For the text-containing cell, return its midpoint in (X, Y) coordinate format. 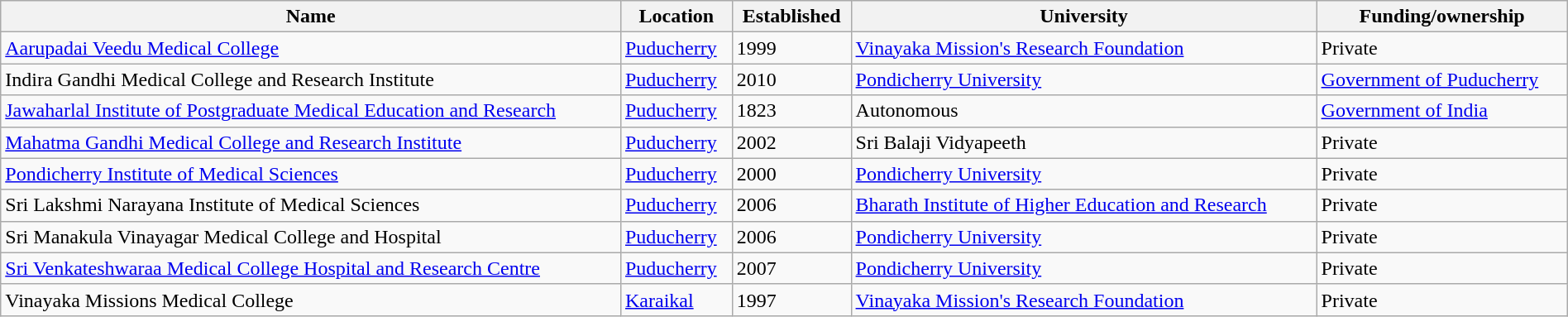
2007 (791, 268)
Karaikal (676, 300)
Indira Gandhi Medical College and Research Institute (311, 79)
Name (311, 17)
Government of India (1442, 111)
2010 (791, 79)
1999 (791, 48)
2000 (791, 174)
Jawaharlal Institute of Postgraduate Medical Education and Research (311, 111)
Established (791, 17)
Aarupadai Veedu Medical College (311, 48)
1823 (791, 111)
Sri Lakshmi Narayana Institute of Medical Sciences (311, 205)
Bharath Institute of Higher Education and Research (1083, 205)
University (1083, 17)
Government of Puducherry (1442, 79)
Vinayaka Missions Medical College (311, 300)
2002 (791, 142)
Autonomous (1083, 111)
1997 (791, 300)
Sri Manakula Vinayagar Medical College and Hospital (311, 237)
Location (676, 17)
Sri Venkateshwaraa Medical College Hospital and Research Centre (311, 268)
Funding/ownership (1442, 17)
Pondicherry Institute of Medical Sciences (311, 174)
Mahatma Gandhi Medical College and Research Institute (311, 142)
Sri Balaji Vidyapeeth (1083, 142)
